Provide the [X, Y] coordinate of the cell's center where the given text is located.  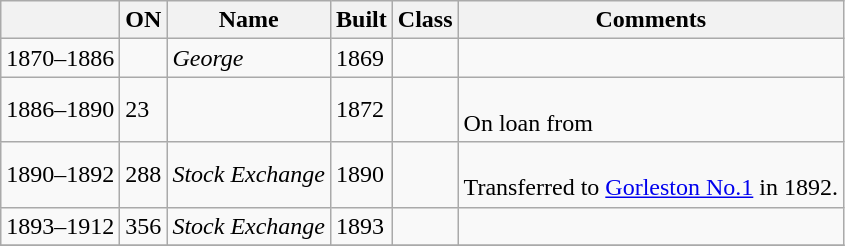
23 [144, 110]
Built [362, 20]
Comments [650, 20]
1890–1892 [60, 174]
1893–1912 [60, 226]
288 [144, 174]
1890 [362, 174]
George [249, 58]
Transferred to Gorleston No.1 in 1892. [650, 174]
ON [144, 20]
Class [425, 20]
1869 [362, 58]
1886–1890 [60, 110]
356 [144, 226]
1893 [362, 226]
1872 [362, 110]
Name [249, 20]
1870–1886 [60, 58]
On loan from [650, 110]
